Scan for the cell matching the given text and deliver its (x, y) coordinate at center. 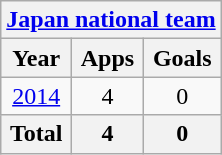
2014 (36, 96)
Total (36, 134)
Apps (108, 58)
Japan national team (111, 20)
Goals (182, 58)
Year (36, 58)
